From the cell containing the given text, extract its center point as [X, Y] coordinate. 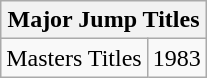
Masters Titles [74, 58]
1983 [176, 58]
Major Jump Titles [104, 20]
